Return (X, Y) of the center of cell containing provided text 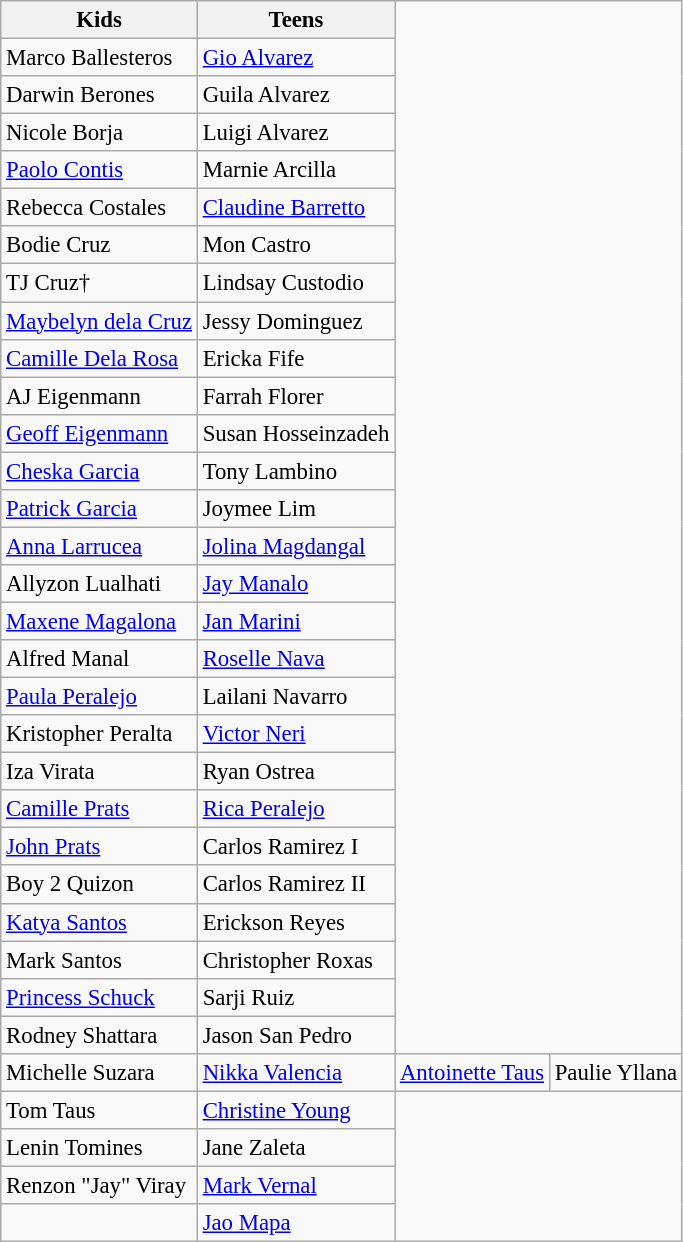
Carlos Ramirez II (296, 885)
Luigi Alvarez (296, 133)
Marco Ballesteros (100, 58)
Victor Neri (296, 734)
Nikka Valencia (296, 1073)
Tony Lambino (296, 471)
Jason San Pedro (296, 1035)
Lailani Navarro (296, 697)
Jao Mapa (296, 1223)
Jay Manalo (296, 584)
Kids (100, 20)
Carlos Ramirez I (296, 847)
Princess Schuck (100, 997)
Bodie Cruz (100, 245)
Antoinette Taus (472, 1073)
Patrick Garcia (100, 509)
Joymee Lim (296, 509)
Kristopher Peralta (100, 734)
Roselle Nava (296, 659)
Alfred Manal (100, 659)
Claudine Barretto (296, 208)
Jolina Magdangal (296, 546)
Lenin Tomines (100, 1148)
Katya Santos (100, 922)
Erickson Reyes (296, 922)
Paolo Contis (100, 170)
Christine Young (296, 1110)
AJ Eigenmann (100, 396)
Paulie Yllana (616, 1073)
Darwin Berones (100, 95)
John Prats (100, 847)
Farrah Florer (296, 396)
Ericka Fife (296, 358)
Guila Alvarez (296, 95)
Christopher Roxas (296, 960)
Rebecca Costales (100, 208)
Susan Hosseinzadeh (296, 433)
Mark Vernal (296, 1185)
Iza Virata (100, 772)
Rodney Shattara (100, 1035)
Cheska Garcia (100, 471)
Maybelyn dela Cruz (100, 321)
Nicole Borja (100, 133)
Boy 2 Quizon (100, 885)
Maxene Magalona (100, 621)
Rica Peralejo (296, 809)
Ryan Ostrea (296, 772)
Camille Dela Rosa (100, 358)
Jan Marini (296, 621)
Geoff Eigenmann (100, 433)
Allyzon Lualhati (100, 584)
Jane Zaleta (296, 1148)
Tom Taus (100, 1110)
Mark Santos (100, 960)
Sarji Ruiz (296, 997)
Camille Prats (100, 809)
Lindsay Custodio (296, 283)
Marnie Arcilla (296, 170)
Teens (296, 20)
Gio Alvarez (296, 58)
Mon Castro (296, 245)
Renzon "Jay" Viray (100, 1185)
TJ Cruz† (100, 283)
Michelle Suzara (100, 1073)
Anna Larrucea (100, 546)
Paula Peralejo (100, 697)
Jessy Dominguez (296, 321)
